Return (x, y) of the center of cell containing provided text 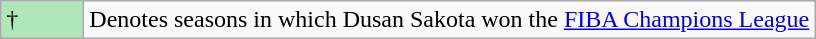
† (42, 20)
Denotes seasons in which Dusan Sakota won the FIBA Champions League (450, 20)
